Provide the (X, Y) coordinate of the cell's center where the given text is located.  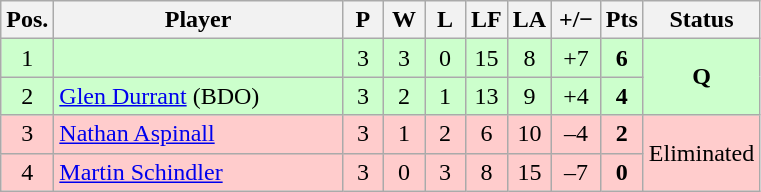
W (404, 20)
10 (529, 134)
Pos. (28, 20)
+4 (576, 96)
Eliminated (701, 153)
Martin Schindler (198, 172)
L (444, 20)
Player (198, 20)
Status (701, 20)
Glen Durrant (BDO) (198, 96)
13 (487, 96)
LA (529, 20)
+/− (576, 20)
9 (529, 96)
+7 (576, 58)
Nathan Aspinall (198, 134)
Q (701, 77)
P (362, 20)
–7 (576, 172)
Pts (622, 20)
–4 (576, 134)
LF (487, 20)
